From the cell containing the given text, extract its center point as [x, y] coordinate. 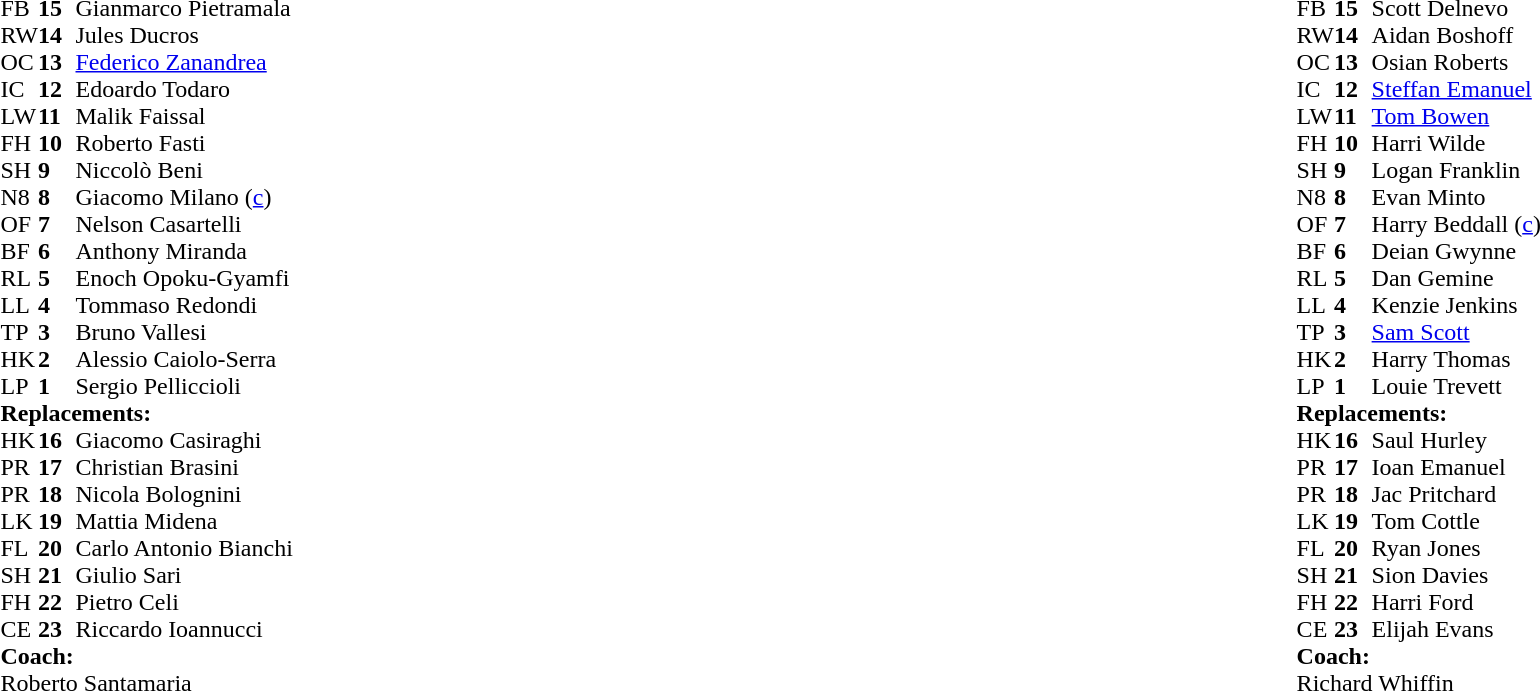
Jules Ducros [184, 36]
Carlo Antonio Bianchi [184, 548]
Edoardo Todaro [184, 90]
Coach: [146, 656]
Enoch Opoku-Gyamfi [184, 278]
Giacomo Milano (c) [184, 198]
Mattia Midena [184, 522]
Roberto Fasti [184, 144]
Nelson Casartelli [184, 224]
Tommaso Redondi [184, 306]
Malik Faissal [184, 116]
Pietro Celi [184, 602]
Replacements: [146, 414]
Bruno Vallesi [184, 332]
Christian Brasini [184, 468]
Giacomo Casiraghi [184, 440]
Niccolò Beni [184, 170]
Riccardo Ioannucci [184, 630]
Sergio Pelliccioli [184, 386]
Anthony Miranda [184, 252]
Nicola Bolognini [184, 494]
Federico Zanandrea [184, 62]
Alessio Caiolo-Serra [184, 360]
Giulio Sari [184, 576]
